Determine the [X, Y] coordinate at the center of the cell enclosing the given text.  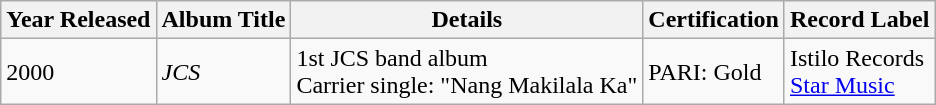
1st JCS band albumCarrier single: "Nang Makilala Ka" [467, 72]
Album Title [224, 20]
Details [467, 20]
Year Released [78, 20]
PARI: Gold [714, 72]
Record Label [859, 20]
2000 [78, 72]
Istilo RecordsStar Music [859, 72]
Certification [714, 20]
JCS [224, 72]
